Identify which cell holds the provided text, then report its [x, y] central coordinate. 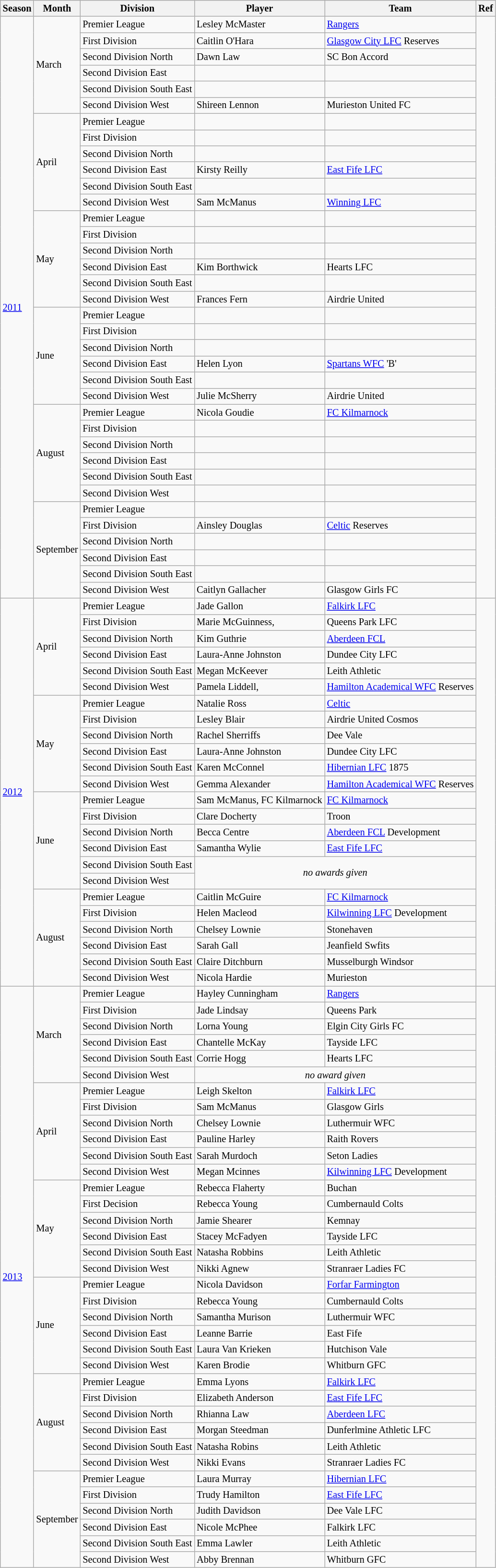
Team [401, 8]
Natasha Robins [259, 1447]
Seton Ladies [401, 1156]
Samantha Wylie [259, 848]
Leigh Skelton [259, 1091]
Glasgow Girls FC [401, 590]
SC Bon Accord [401, 57]
Emma Lyons [259, 1382]
Megan Mcinnes [259, 1172]
Laura Murray [259, 1479]
Natasha Robbins [259, 1253]
Queens Park [401, 1010]
Celtic Reserves [401, 525]
Natalie Ross [259, 703]
Ainsley Douglas [259, 525]
Airdrie United Cosmos [401, 719]
Glasgow Girls [401, 1107]
Rebecca Flaherty [259, 1188]
Raith Rovers [401, 1139]
Lesley Blair [259, 719]
Winning LFC [401, 202]
Musselburgh Windsor [401, 962]
Stonehaven [401, 929]
Spartans WFC 'B' [401, 364]
no awards given [335, 873]
Aberdeen FCL Development [401, 832]
Pamela Liddell, [259, 687]
Nicola Davidson [259, 1285]
Clare Docherty [259, 816]
Helen Macleod [259, 913]
Jade Gallon [259, 606]
Gemma Alexander [259, 784]
2012 [17, 792]
Forfar Farmington [401, 1285]
2013 [17, 1277]
Shireen Lennon [259, 105]
Murieston [401, 978]
Month [57, 8]
Caitlyn Gallacher [259, 590]
Nikki Agnew [259, 1269]
Megan McKeever [259, 671]
Kim Guthrie [259, 639]
Sam McManus, FC Kilmarnock [259, 800]
Jamie Shearer [259, 1220]
Morgan Steedman [259, 1430]
Trudy Hamilton [259, 1495]
Stacey McFadyen [259, 1236]
2011 [17, 307]
Jeanfield Swfits [401, 945]
Lesley McMaster [259, 24]
Helen Lyon [259, 364]
Dee Vale [401, 736]
Kemnay [401, 1220]
Nicola Goudie [259, 412]
Hayley Cunningham [259, 994]
Laura Van Krieken [259, 1350]
Samantha Murison [259, 1317]
Rhianna Law [259, 1414]
Troon [401, 816]
Nicola Hardie [259, 978]
no award given [335, 1075]
Dunferlmine Athletic LFC [401, 1430]
Dawn Law [259, 57]
Abby Brennan [259, 1559]
Becca Centre [259, 832]
Rachel Sherriffs [259, 736]
Hibernian LFC 1875 [401, 768]
Caitlin McGuire [259, 897]
Karen Brodie [259, 1365]
Hibernian LFC [401, 1479]
Player [259, 8]
Jade Lindsay [259, 1010]
East Fife [401, 1333]
Celtic [401, 703]
Leanne Barrie [259, 1333]
Sarah Gall [259, 945]
Hutchison Vale [401, 1350]
Aberdeen LFC [401, 1414]
Division [137, 8]
Corrie Hogg [259, 1059]
Lorna Young [259, 1026]
Nikki Evans [259, 1462]
Claire Ditchburn [259, 962]
Judith Davidson [259, 1511]
Kirsty Reilly [259, 170]
Frances Fern [259, 299]
Nicole McPhee [259, 1527]
Murieston United FC [401, 105]
Caitlin O'Hara [259, 41]
Dee Vale LFC [401, 1511]
Ref [485, 8]
Chantelle McKay [259, 1042]
Season [17, 8]
Kim Borthwick [259, 267]
Elgin City Girls FC [401, 1026]
Pauline Harley [259, 1139]
Julie McSherry [259, 396]
Queens Park LFC [401, 622]
Sarah Murdoch [259, 1156]
Karen McConnel [259, 768]
Buchan [401, 1188]
Glasgow City LFC Reserves [401, 41]
Marie McGuinness, [259, 622]
Aberdeen FCL [401, 639]
First Decision [137, 1204]
Emma Lawler [259, 1544]
Elizabeth Anderson [259, 1398]
